Return the (X, Y) coordinate for the center point of the cell that contains the specified text.  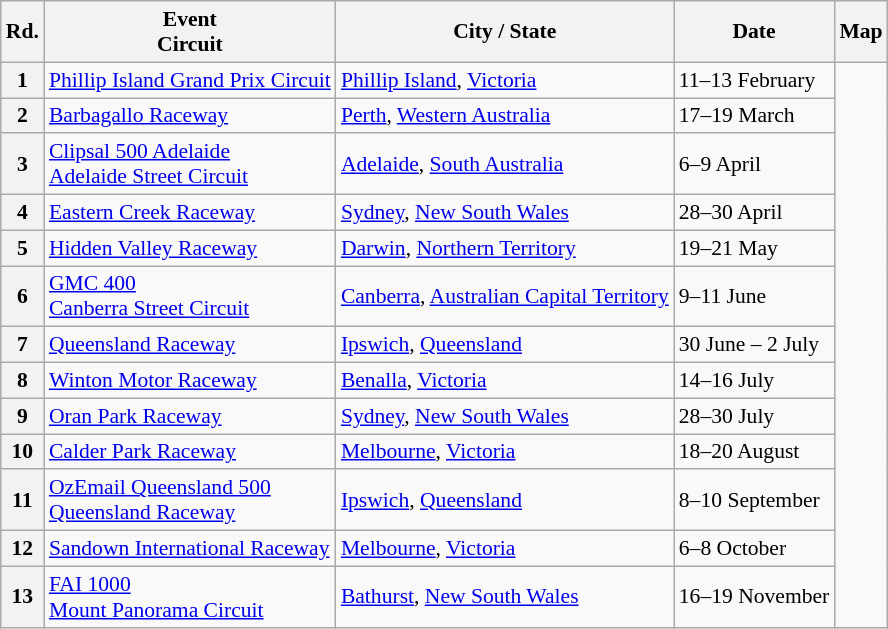
Eastern Creek Raceway (190, 213)
Adelaide, South Australia (505, 164)
Phillip Island, Victoria (505, 80)
9–11 June (754, 296)
Sandown International Raceway (190, 549)
17–19 March (754, 116)
11 (22, 500)
28–30 April (754, 213)
3 (22, 164)
8 (22, 381)
9 (22, 416)
Rd. (22, 32)
16–19 November (754, 596)
GMC 400 Canberra Street Circuit (190, 296)
Queensland Raceway (190, 345)
30 June – 2 July (754, 345)
Benalla, Victoria (505, 381)
Winton Motor Raceway (190, 381)
4 (22, 213)
11–13 February (754, 80)
Hidden Valley Raceway (190, 248)
City / State (505, 32)
Oran Park Raceway (190, 416)
Clipsal 500 Adelaide Adelaide Street Circuit (190, 164)
OzEmail Queensland 500 Queensland Raceway (190, 500)
12 (22, 549)
13 (22, 596)
6–9 April (754, 164)
28–30 July (754, 416)
14–16 July (754, 381)
19–21 May (754, 248)
6–8 October (754, 549)
18–20 August (754, 452)
Map (860, 32)
Darwin, Northern Territory (505, 248)
Date (754, 32)
10 (22, 452)
Bathurst, New South Wales (505, 596)
Canberra, Australian Capital Territory (505, 296)
Calder Park Raceway (190, 452)
7 (22, 345)
Barbagallo Raceway (190, 116)
5 (22, 248)
8–10 September (754, 500)
Phillip Island Grand Prix Circuit (190, 80)
6 (22, 296)
2 (22, 116)
Event Circuit (190, 32)
1 (22, 80)
Perth, Western Australia (505, 116)
FAI 1000 Mount Panorama Circuit (190, 596)
